From the cell containing the given text, extract its center point as (x, y) coordinate. 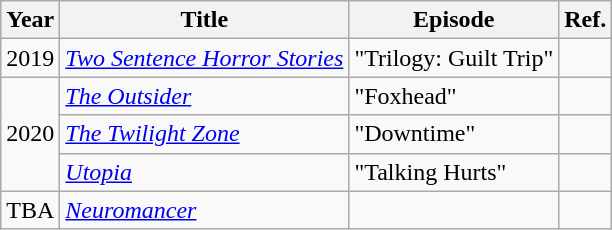
2019 (30, 58)
"Talking Hurts" (454, 172)
Utopia (204, 172)
Ref. (586, 20)
Two Sentence Horror Stories (204, 58)
Title (204, 20)
Neuromancer (204, 210)
"Trilogy: Guilt Trip" (454, 58)
TBA (30, 210)
Episode (454, 20)
The Outsider (204, 96)
Year (30, 20)
2020 (30, 134)
"Downtime" (454, 134)
"Foxhead" (454, 96)
The Twilight Zone (204, 134)
